Determine the (X, Y) coordinate at the center of the cell enclosing the given text.  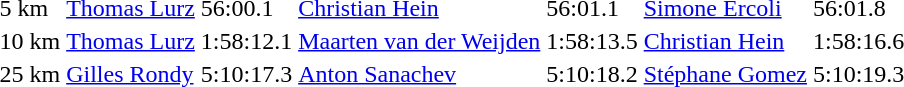
Maarten van der Weijden (420, 41)
Christian Hein (725, 41)
1:58:12.1 (246, 41)
Thomas Lurz (131, 41)
1:58:13.5 (592, 41)
